Return the (X, Y) coordinate for the center point of the cell that contains the specified text.  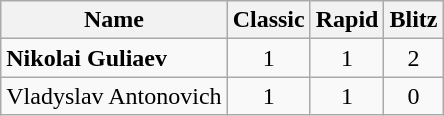
Rapid (347, 20)
Name (114, 20)
0 (414, 96)
2 (414, 58)
Vladyslav Antonovich (114, 96)
Classic (268, 20)
Nikolai Guliaev (114, 58)
Blitz (414, 20)
